Extract the [x, y] coordinate from the center of the cell holding the provided text.  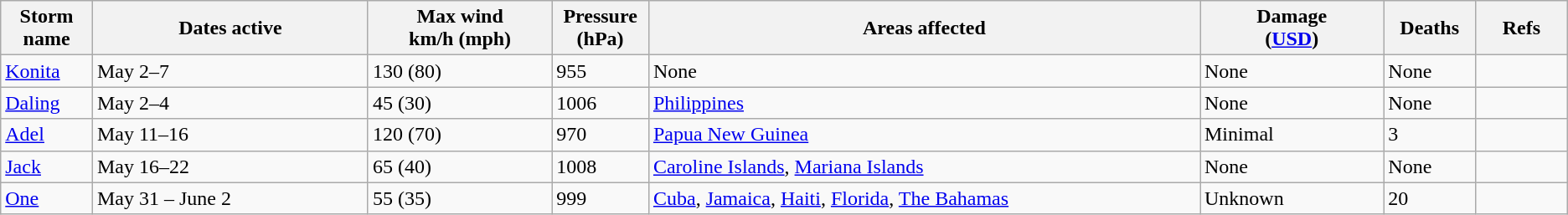
Philippines [924, 103]
May 2–7 [230, 71]
One [47, 198]
45 (30) [459, 103]
Max windkm/h (mph) [459, 28]
1008 [601, 166]
Deaths [1430, 28]
Unknown [1292, 198]
120 (70) [459, 135]
Papua New Guinea [924, 135]
130 (80) [459, 71]
Adel [47, 135]
Refs [1521, 28]
May 16–22 [230, 166]
3 [1430, 135]
20 [1430, 198]
Areas affected [924, 28]
999 [601, 198]
Cuba, Jamaica, Haiti, Florida, The Bahamas [924, 198]
1006 [601, 103]
Minimal [1292, 135]
Dates active [230, 28]
55 (35) [459, 198]
955 [601, 71]
65 (40) [459, 166]
Daling [47, 103]
Pressure(hPa) [601, 28]
Caroline Islands, Mariana Islands [924, 166]
May 11–16 [230, 135]
Jack [47, 166]
Konita [47, 71]
970 [601, 135]
May 31 – June 2 [230, 198]
Storm name [47, 28]
May 2–4 [230, 103]
Damage(USD) [1292, 28]
